Find where the given text appears and provide that cell's center as [X, Y] coordinate. 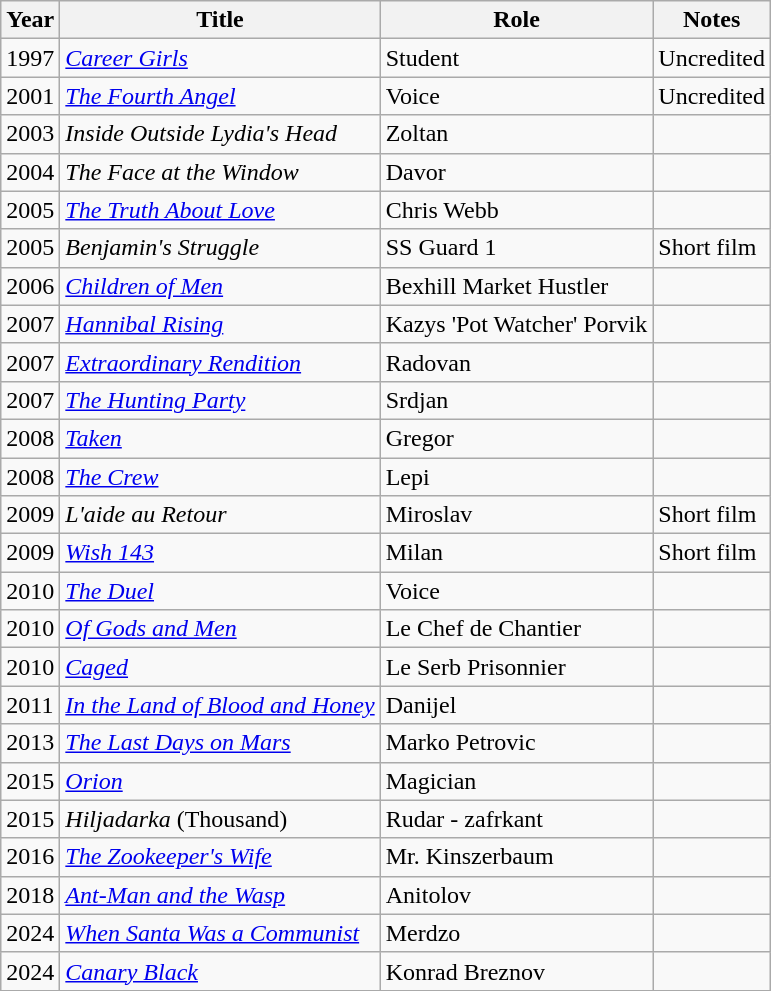
Lepi [516, 477]
SS Guard 1 [516, 248]
Bexhill Market Hustler [516, 286]
The Truth About Love [220, 210]
Ant-Man and the Wasp [220, 895]
2016 [30, 857]
Rudar - zafrkant [516, 819]
2013 [30, 743]
Hannibal Rising [220, 324]
Student [516, 58]
The Fourth Angel [220, 96]
In the Land of Blood and Honey [220, 705]
Extraordinary Rendition [220, 362]
When Santa Was a Communist [220, 933]
Inside Outside Lydia's Head [220, 134]
Zoltan [516, 134]
Title [220, 20]
The Crew [220, 477]
The Duel [220, 591]
Magician [516, 781]
Children of Men [220, 286]
Anitolov [516, 895]
Hiljadarka (Thousand) [220, 819]
2011 [30, 705]
Le Chef de Chantier [516, 629]
Of Gods and Men [220, 629]
The Zookeeper's Wife [220, 857]
L'aide au Retour [220, 515]
Role [516, 20]
Merdzo [516, 933]
Marko Petrovic [516, 743]
Mr. Kinszerbaum [516, 857]
Benjamin's Struggle [220, 248]
Milan [516, 553]
2003 [30, 134]
Chris Webb [516, 210]
Konrad Breznov [516, 971]
Miroslav [516, 515]
Gregor [516, 438]
2001 [30, 96]
Canary Black [220, 971]
Srdjan [516, 400]
2018 [30, 895]
Caged [220, 667]
The Hunting Party [220, 400]
The Face at the Window [220, 172]
The Last Days on Mars [220, 743]
Year [30, 20]
2006 [30, 286]
Notes [712, 20]
Career Girls [220, 58]
Wish 143 [220, 553]
Orion [220, 781]
Radovan [516, 362]
Davor [516, 172]
1997 [30, 58]
2004 [30, 172]
Taken [220, 438]
Kazys 'Pot Watcher' Porvik [516, 324]
Le Serb Prisonnier [516, 667]
Danijel [516, 705]
